Output the (X, Y) coordinate of the center of the cell containing the given text.  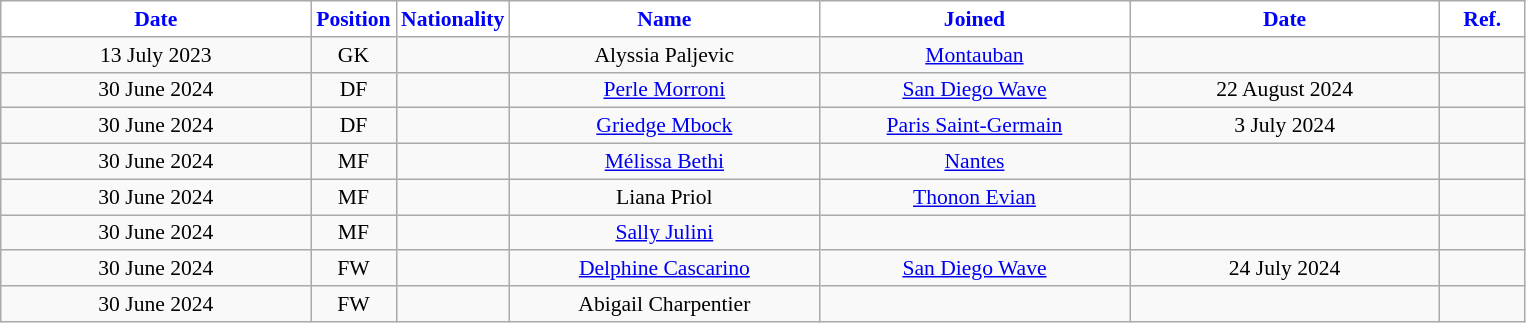
Position (354, 19)
24 July 2024 (1285, 269)
Montauban (974, 55)
Joined (974, 19)
3 July 2024 (1285, 126)
Delphine Cascarino (664, 269)
Sally Julini (664, 233)
Nationality (452, 19)
Abigail Charpentier (664, 304)
Name (664, 19)
Alyssia Paljevic (664, 55)
Thonon Evian (974, 197)
13 July 2023 (156, 55)
Mélissa Bethi (664, 162)
Ref. (1482, 19)
Liana Priol (664, 197)
22 August 2024 (1285, 90)
Paris Saint-Germain (974, 126)
GK (354, 55)
Perle Morroni (664, 90)
Griedge Mbock (664, 126)
Nantes (974, 162)
